Identify which cell holds the provided text, then report its [x, y] central coordinate. 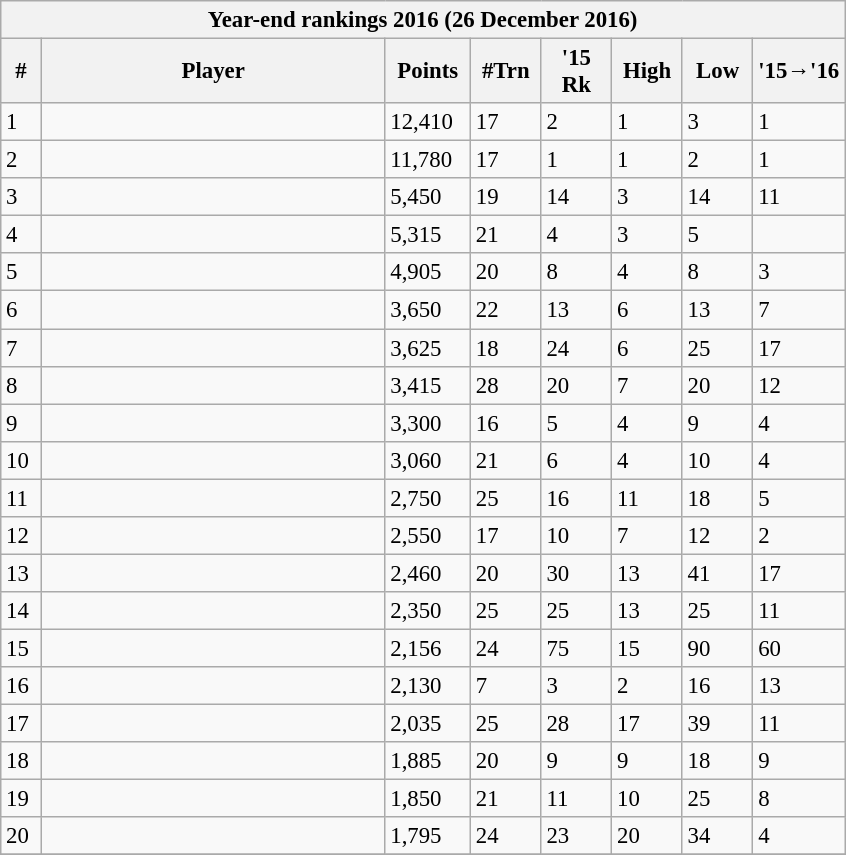
39 [718, 724]
90 [718, 648]
2,350 [428, 611]
12,410 [428, 122]
30 [576, 573]
3,625 [428, 348]
Year-end rankings 2016 (26 December 2016) [423, 20]
Player [213, 72]
'15→'16 [799, 72]
11,780 [428, 160]
22 [506, 310]
3,300 [428, 423]
41 [718, 573]
3,060 [428, 460]
5,450 [428, 197]
2,156 [428, 648]
3,415 [428, 385]
2,460 [428, 573]
Points [428, 72]
5,315 [428, 235]
34 [718, 836]
# [22, 72]
4,905 [428, 273]
High [648, 72]
75 [576, 648]
#Trn [506, 72]
2,550 [428, 536]
3,650 [428, 310]
1,850 [428, 799]
Low [718, 72]
2,035 [428, 724]
2,130 [428, 686]
23 [576, 836]
'15 Rk [576, 72]
2,750 [428, 498]
60 [799, 648]
1,795 [428, 836]
1,885 [428, 761]
